Extract the [x, y] coordinate from the center of the cell holding the provided text.  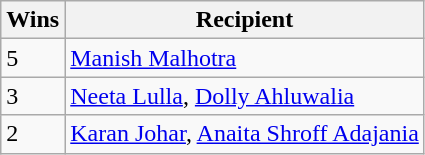
5 [33, 58]
2 [33, 134]
Neeta Lulla, Dolly Ahluwalia [245, 96]
Recipient [245, 20]
Manish Malhotra [245, 58]
Wins [33, 20]
Karan Johar, Anaita Shroff Adajania [245, 134]
3 [33, 96]
